Search for the cell housing the specified text and yield its (x, y) center coordinate. 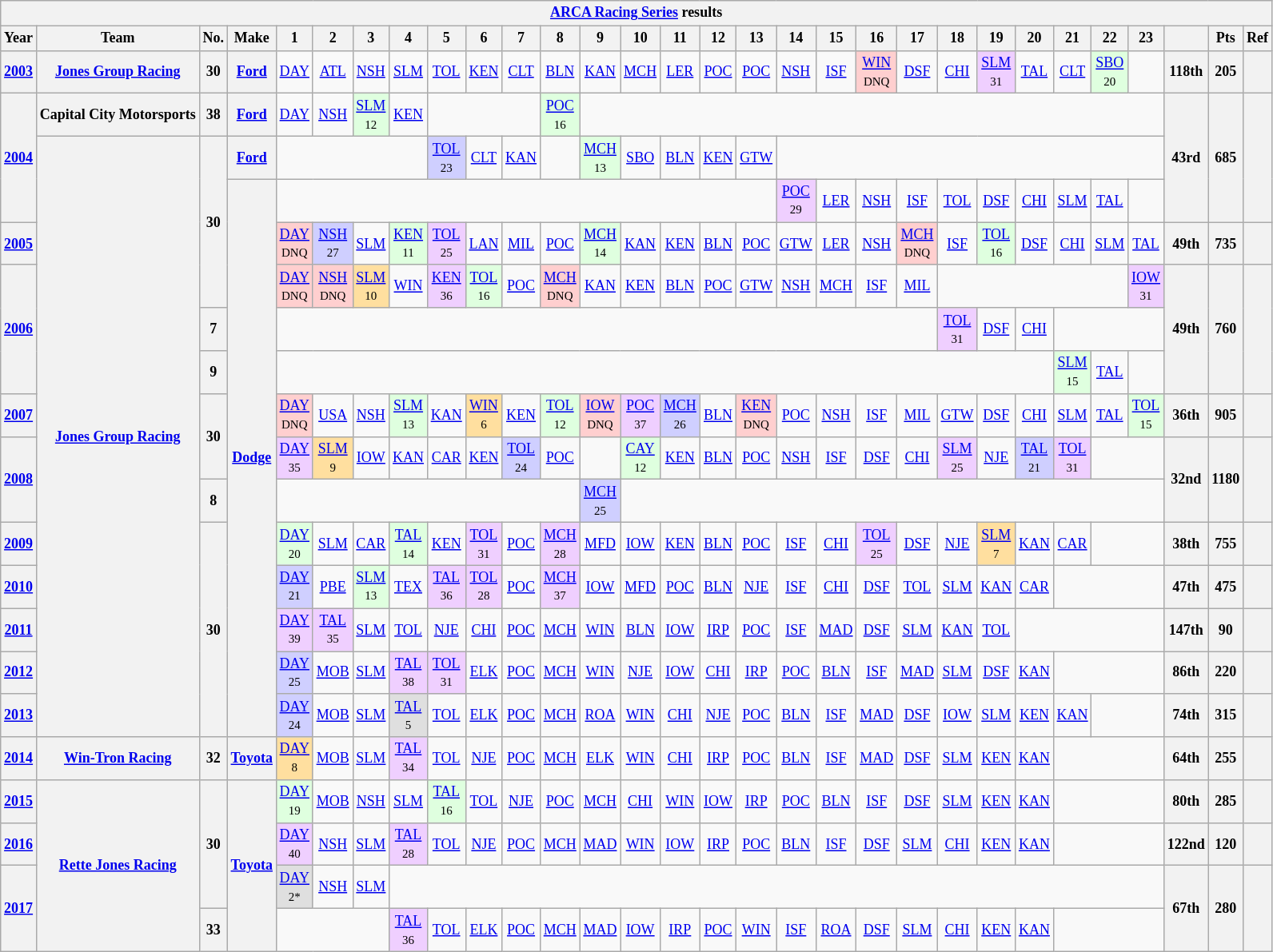
SBO (640, 157)
IOW31 (1147, 286)
32nd (1186, 480)
13 (756, 38)
1180 (1226, 480)
4 (409, 38)
12 (718, 38)
NSH27 (333, 244)
ATL (333, 72)
IOWDNQ (600, 415)
32 (213, 759)
64th (1186, 759)
118th (1186, 72)
DAY24 (294, 715)
2016 (19, 844)
TAL16 (446, 802)
TEX (409, 587)
No. (213, 38)
147th (1186, 630)
2005 (19, 244)
MCH25 (600, 501)
18 (957, 38)
ARCA Racing Series results (636, 13)
SLM15 (1072, 372)
SLM9 (333, 458)
47th (1186, 587)
TOL24 (521, 458)
CAY12 (640, 458)
280 (1226, 908)
Capital City Motorsports (118, 115)
3 (371, 38)
38 (213, 115)
MCH14 (600, 244)
120 (1226, 844)
SLM31 (996, 72)
2009 (19, 544)
86th (1186, 672)
TAL14 (409, 544)
6 (484, 38)
MCH37 (560, 587)
WINDNQ (876, 72)
760 (1226, 329)
475 (1226, 587)
205 (1226, 72)
PBE (333, 587)
33 (213, 930)
2010 (19, 587)
DAY20 (294, 544)
255 (1226, 759)
2003 (19, 72)
2006 (19, 329)
SBO20 (1110, 72)
2011 (19, 630)
2012 (19, 672)
80th (1186, 802)
KEN11 (409, 244)
DAY2* (294, 887)
2017 (19, 908)
19 (996, 38)
TOL28 (484, 587)
2015 (19, 802)
LAN (484, 244)
735 (1226, 244)
TOL12 (560, 415)
67th (1186, 908)
685 (1226, 158)
74th (1186, 715)
122nd (1186, 844)
38th (1186, 544)
SLM12 (371, 115)
20 (1035, 38)
2014 (19, 759)
SLM25 (957, 458)
Team (118, 38)
DAY21 (294, 587)
Win-Tron Racing (118, 759)
TAL5 (409, 715)
22 (1110, 38)
Pts (1226, 38)
DAY39 (294, 630)
DAY8 (294, 759)
5 (446, 38)
KEN36 (446, 286)
SLM7 (996, 544)
90 (1226, 630)
KENDNQ (756, 415)
POC37 (640, 415)
MCH28 (560, 544)
Rette Jones Racing (118, 866)
10 (640, 38)
MCH13 (600, 157)
TAL28 (409, 844)
755 (1226, 544)
TOL15 (1147, 415)
TAL21 (1035, 458)
21 (1072, 38)
Dodge (251, 458)
16 (876, 38)
2008 (19, 480)
TAL34 (409, 759)
Make (251, 38)
15 (836, 38)
2004 (19, 158)
TOL23 (446, 157)
315 (1226, 715)
MCH26 (680, 415)
Ref (1258, 38)
TAL35 (333, 630)
DAY25 (294, 672)
23 (1147, 38)
11 (680, 38)
USA (333, 415)
DAY35 (294, 458)
905 (1226, 415)
NSHDNQ (333, 286)
2007 (19, 415)
TAL38 (409, 672)
POC16 (560, 115)
17 (918, 38)
Year (19, 38)
36th (1186, 415)
SLM10 (371, 286)
DAY40 (294, 844)
DAY19 (294, 802)
43rd (1186, 158)
WIN6 (484, 415)
POC29 (796, 201)
2013 (19, 715)
220 (1226, 672)
285 (1226, 802)
2 (333, 38)
14 (796, 38)
1 (294, 38)
